Capture the cell that displays the provided text and extract its (X, Y) central coordinate. 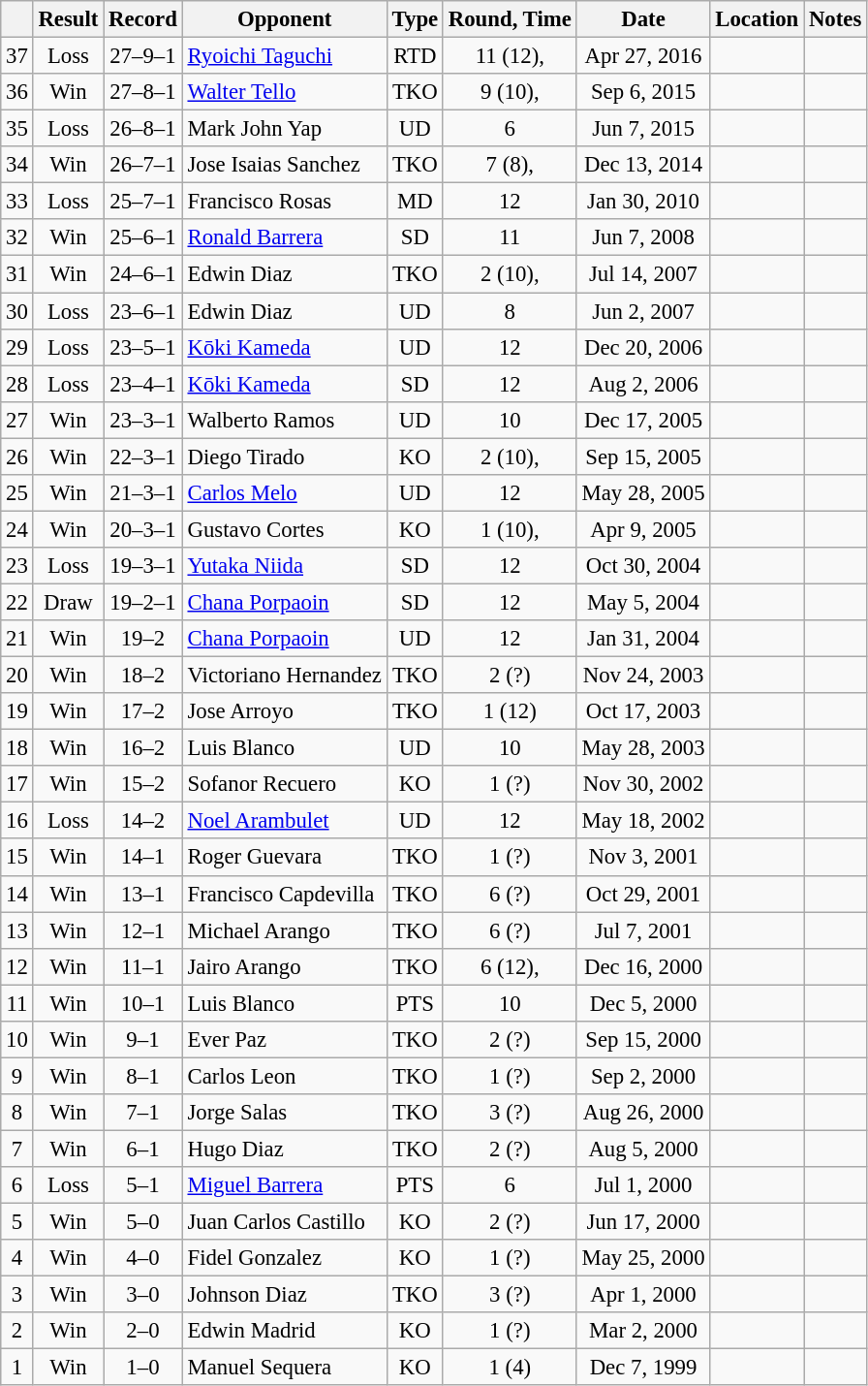
24 (17, 529)
Manuel Sequera (285, 1368)
7 (17, 1149)
5–0 (143, 1222)
7 (8), (510, 165)
Johnson Diaz (285, 1295)
Jul 14, 2007 (643, 274)
27 (17, 420)
5–1 (143, 1185)
Oct 29, 2001 (643, 894)
Jan 31, 2004 (643, 639)
31 (17, 274)
19–3–1 (143, 566)
29 (17, 347)
26 (17, 457)
Nov 24, 2003 (643, 676)
Draw (68, 602)
Walberto Ramos (285, 420)
23–4–1 (143, 384)
18–2 (143, 676)
1 (10), (510, 529)
Jun 7, 2015 (643, 129)
14 (17, 894)
14–2 (143, 821)
Fidel Gonzalez (285, 1258)
Noel Arambulet (285, 821)
MD (415, 202)
Date (643, 19)
Walter Tello (285, 92)
1 (4) (510, 1368)
26–7–1 (143, 165)
2–0 (143, 1331)
1 (12) (510, 711)
8–1 (143, 1076)
Miguel Barrera (285, 1185)
Apr 27, 2016 (643, 56)
3 (17, 1295)
Oct 17, 2003 (643, 711)
19–2–1 (143, 602)
Victoriano Hernandez (285, 676)
33 (17, 202)
10–1 (143, 1003)
24–6–1 (143, 274)
17 (17, 784)
Apr 9, 2005 (643, 529)
13–1 (143, 894)
Oct 30, 2004 (643, 566)
5 (17, 1222)
11 (12), (510, 56)
Type (415, 19)
Roger Guevara (285, 858)
3–0 (143, 1295)
Ryoichi Taguchi (285, 56)
Sep 15, 2000 (643, 1040)
14–1 (143, 858)
16 (17, 821)
Notes (835, 19)
19–2 (143, 639)
12–1 (143, 930)
Dec 5, 2000 (643, 1003)
11–1 (143, 966)
Ronald Barrera (285, 237)
Diego Tirado (285, 457)
Jun 17, 2000 (643, 1222)
May 18, 2002 (643, 821)
Gustavo Cortes (285, 529)
May 25, 2000 (643, 1258)
Mar 2, 2000 (643, 1331)
17–2 (143, 711)
Yutaka Niida (285, 566)
RTD (415, 56)
1 (17, 1368)
37 (17, 56)
27–9–1 (143, 56)
Jun 7, 2008 (643, 237)
Jose Arroyo (285, 711)
Carlos Melo (285, 493)
30 (17, 311)
18 (17, 748)
Edwin Madrid (285, 1331)
Apr 1, 2000 (643, 1295)
4–0 (143, 1258)
Nov 3, 2001 (643, 858)
Sep 6, 2015 (643, 92)
Jul 7, 2001 (643, 930)
Hugo Diaz (285, 1149)
Juan Carlos Castillo (285, 1222)
May 28, 2005 (643, 493)
Carlos Leon (285, 1076)
Location (758, 19)
28 (17, 384)
Jorge Salas (285, 1113)
19 (17, 711)
21 (17, 639)
1–0 (143, 1368)
May 28, 2003 (643, 748)
Aug 2, 2006 (643, 384)
16–2 (143, 748)
36 (17, 92)
Sep 15, 2005 (643, 457)
Round, Time (510, 19)
15–2 (143, 784)
Jairo Arango (285, 966)
May 5, 2004 (643, 602)
20 (17, 676)
25–7–1 (143, 202)
Jul 1, 2000 (643, 1185)
Dec 13, 2014 (643, 165)
23–3–1 (143, 420)
Sofanor Recuero (285, 784)
Jun 2, 2007 (643, 311)
Jan 30, 2010 (643, 202)
34 (17, 165)
6 (12), (510, 966)
Francisco Capdevilla (285, 894)
23–5–1 (143, 347)
25–6–1 (143, 237)
6–1 (143, 1149)
7–1 (143, 1113)
23–6–1 (143, 311)
Ever Paz (285, 1040)
32 (17, 237)
21–3–1 (143, 493)
Aug 5, 2000 (643, 1149)
2 (17, 1331)
Michael Arango (285, 930)
27–8–1 (143, 92)
Dec 20, 2006 (643, 347)
Aug 26, 2000 (643, 1113)
9–1 (143, 1040)
25 (17, 493)
20–3–1 (143, 529)
9 (10), (510, 92)
Francisco Rosas (285, 202)
Dec 16, 2000 (643, 966)
35 (17, 129)
22 (17, 602)
Dec 7, 1999 (643, 1368)
Sep 2, 2000 (643, 1076)
15 (17, 858)
Mark John Yap (285, 129)
Opponent (285, 19)
26–8–1 (143, 129)
Record (143, 19)
4 (17, 1258)
23 (17, 566)
Nov 30, 2002 (643, 784)
22–3–1 (143, 457)
9 (17, 1076)
Jose Isaias Sanchez (285, 165)
13 (17, 930)
Dec 17, 2005 (643, 420)
Result (68, 19)
